Determine the [X, Y] coordinate at the center of the cell enclosing the given text.  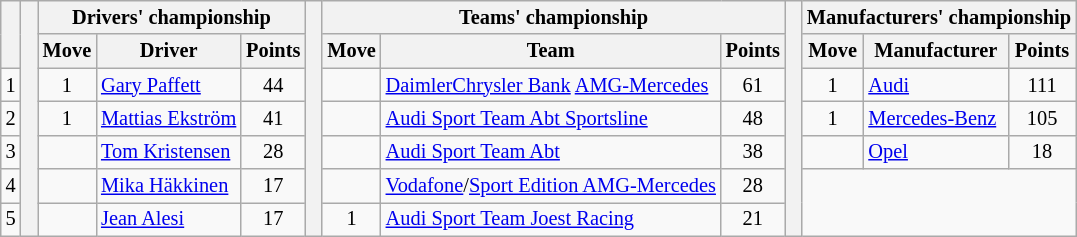
4 [11, 186]
Gary Paffett [168, 85]
Driver [168, 51]
105 [1042, 118]
Drivers' championship [172, 17]
18 [1042, 152]
2 [11, 118]
Tom Kristensen [168, 152]
Mika Häkkinen [168, 186]
3 [11, 152]
Audi [936, 85]
Mattias Ekström [168, 118]
Vodafone/Sport Edition AMG-Mercedes [551, 186]
Mercedes-Benz [936, 118]
48 [753, 118]
DaimlerChrysler Bank AMG-Mercedes [551, 85]
Audi Sport Team Abt [551, 152]
Manufacturers' championship [939, 17]
Jean Alesi [168, 219]
Team [551, 51]
Audi Sport Team Abt Sportsline [551, 118]
Manufacturer [936, 51]
61 [753, 85]
21 [753, 219]
111 [1042, 85]
Audi Sport Team Joest Racing [551, 219]
44 [273, 85]
Teams' championship [553, 17]
Opel [936, 152]
38 [753, 152]
41 [273, 118]
5 [11, 219]
